Return (x, y) of the center of cell containing provided text 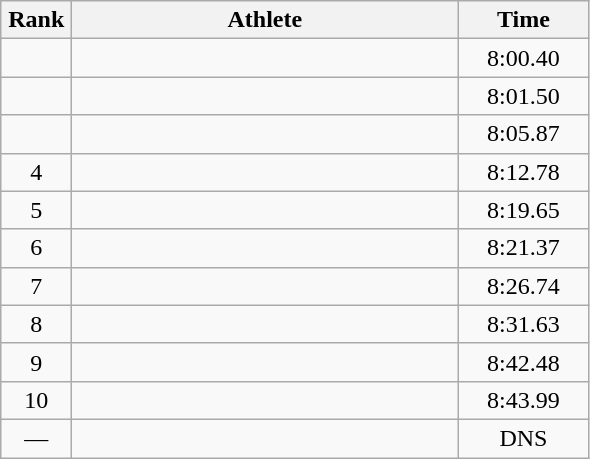
8:00.40 (524, 58)
8:05.87 (524, 134)
8:19.65 (524, 210)
8:31.63 (524, 324)
10 (36, 400)
Athlete (265, 20)
8 (36, 324)
8:21.37 (524, 248)
8:12.78 (524, 172)
8:43.99 (524, 400)
8:01.50 (524, 96)
DNS (524, 438)
7 (36, 286)
Rank (36, 20)
— (36, 438)
5 (36, 210)
8:26.74 (524, 286)
8:42.48 (524, 362)
9 (36, 362)
6 (36, 248)
Time (524, 20)
4 (36, 172)
